Pinpoint the cell where the given text exists, returning its (X, Y) midpoint coordinate. 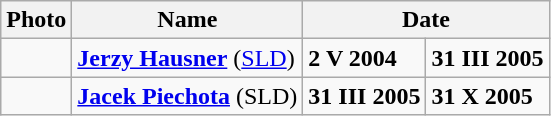
Date (426, 20)
31 X 2005 (488, 96)
Name (188, 20)
Photo (36, 20)
Jerzy Hausner (SLD) (188, 58)
2 V 2004 (364, 58)
Jacek Piechota (SLD) (188, 96)
